For the text-containing cell, return its midpoint in (X, Y) coordinate format. 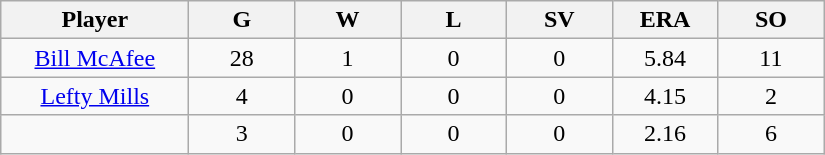
ERA (665, 20)
1 (348, 58)
Lefty Mills (95, 96)
2 (771, 96)
3 (242, 134)
5.84 (665, 58)
Player (95, 20)
SV (559, 20)
4.15 (665, 96)
W (348, 20)
SO (771, 20)
6 (771, 134)
28 (242, 58)
4 (242, 96)
2.16 (665, 134)
G (242, 20)
11 (771, 58)
L (454, 20)
Bill McAfee (95, 58)
